Capture the cell that displays the provided text and extract its (X, Y) central coordinate. 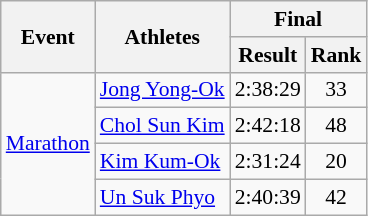
48 (336, 126)
Kim Kum-Ok (162, 162)
Un Suk Phyo (162, 197)
42 (336, 197)
Result (268, 55)
2:38:29 (268, 90)
2:40:39 (268, 197)
2:31:24 (268, 162)
20 (336, 162)
Jong Yong-Ok (162, 90)
2:42:18 (268, 126)
Marathon (48, 143)
Final (298, 19)
Event (48, 36)
Rank (336, 55)
Chol Sun Kim (162, 126)
Athletes (162, 36)
33 (336, 90)
